Extract the [X, Y] coordinate from the center of the cell holding the provided text.  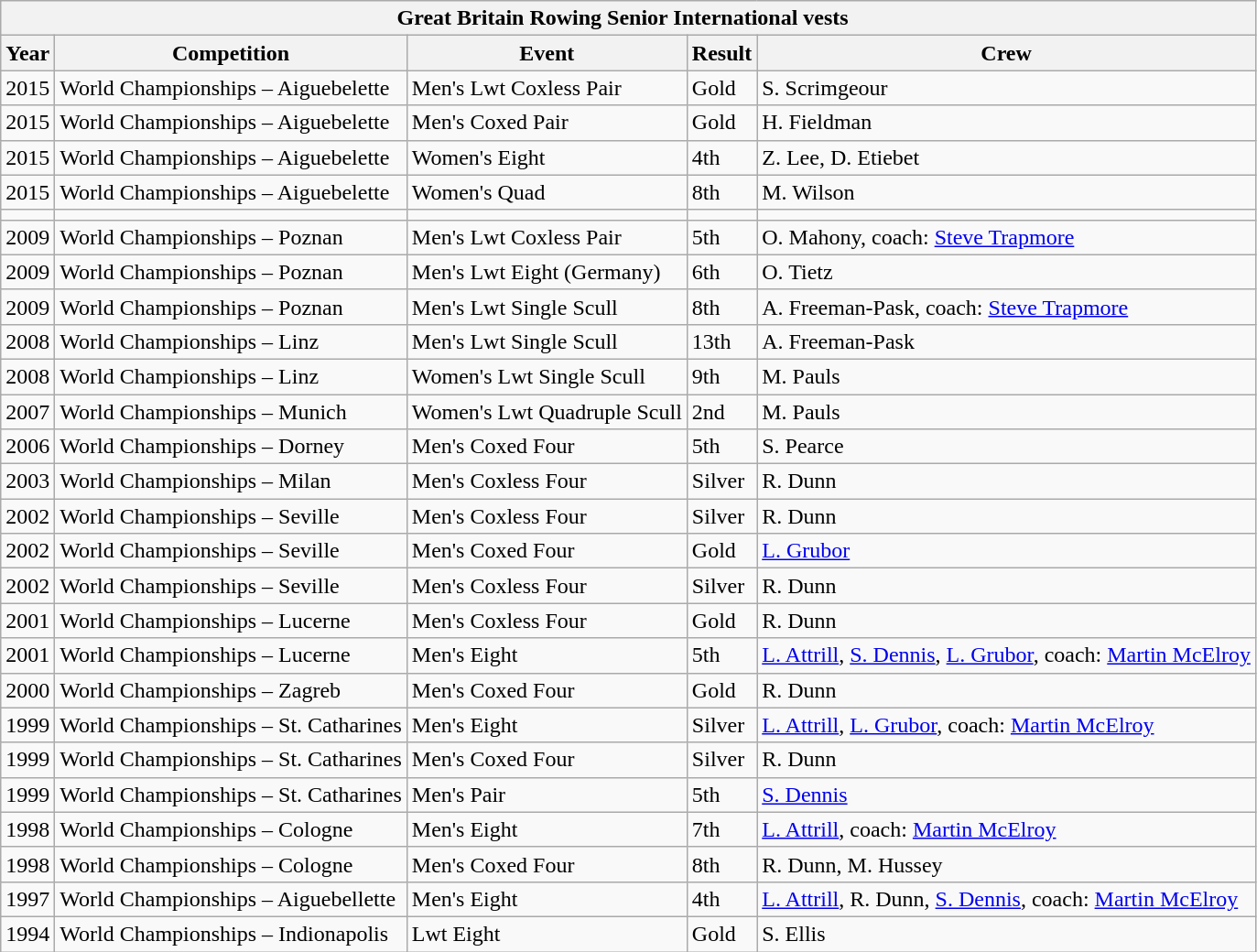
Women's Lwt Quadruple Scull [547, 411]
Men's Pair [547, 795]
O. Tietz [1007, 272]
Women's Lwt Single Scull [547, 376]
World Championships – Milan [231, 481]
M. Wilson [1007, 192]
World Championships – Zagreb [231, 690]
1994 [27, 934]
Crew [1007, 53]
World Championships – Aiguebellette [231, 899]
2003 [27, 481]
L. Attrill, S. Dennis, L. Grubor, coach: Martin McElroy [1007, 655]
7th [721, 829]
A. Freeman-Pask [1007, 341]
Competition [231, 53]
Women's Eight [547, 157]
S. Scrimgeour [1007, 88]
World Championships – Indionapolis [231, 934]
R. Dunn, M. Hussey [1007, 864]
1997 [27, 899]
Lwt Eight [547, 934]
Men's Lwt Eight (Germany) [547, 272]
O. Mahony, coach: Steve Trapmore [1007, 237]
6th [721, 272]
Z. Lee, D. Etiebet [1007, 157]
Year [27, 53]
2006 [27, 447]
Men's Coxed Pair [547, 123]
World Championships – Dorney [231, 447]
2000 [27, 690]
H. Fieldman [1007, 123]
L. Attrill, R. Dunn, S. Dennis, coach: Martin McElroy [1007, 899]
2007 [27, 411]
S. Dennis [1007, 795]
Great Britain Rowing Senior International vests [628, 18]
S. Ellis [1007, 934]
Result [721, 53]
2nd [721, 411]
S. Pearce [1007, 447]
Women's Quad [547, 192]
L. Attrill, L. Grubor, coach: Martin McElroy [1007, 725]
A. Freeman-Pask, coach: Steve Trapmore [1007, 307]
Event [547, 53]
9th [721, 376]
L. Grubor [1007, 551]
13th [721, 341]
World Championships – Munich [231, 411]
L. Attrill, coach: Martin McElroy [1007, 829]
